Return (X, Y) of the center of cell containing provided text 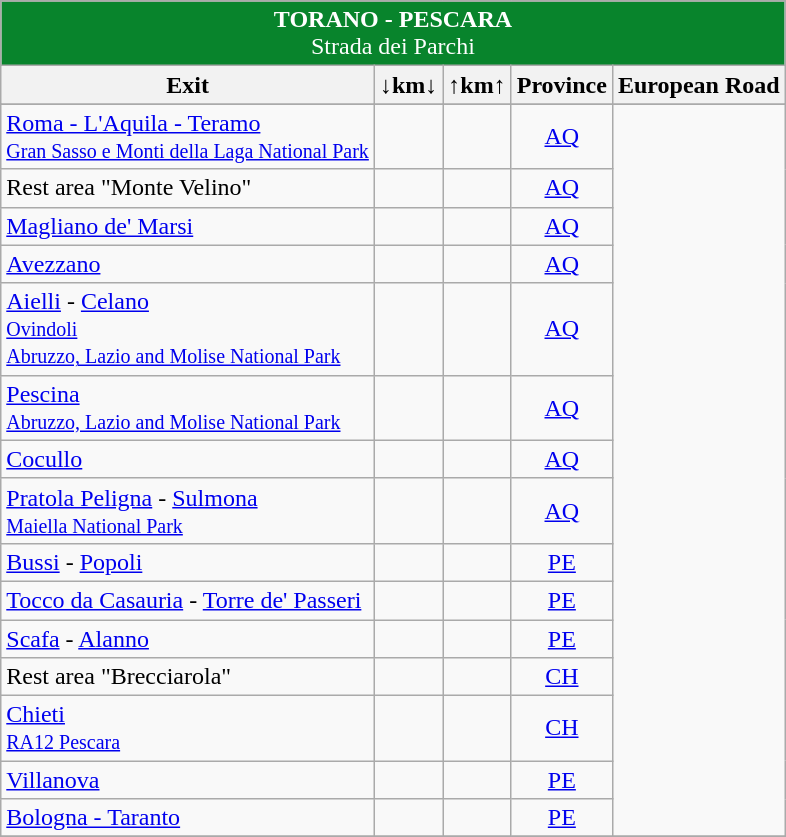
Scafa - Alanno (188, 639)
Magliano de' Marsi (188, 226)
↑km↑ (477, 85)
Rest area "Monte Velino" (188, 188)
Bologna - Taranto (188, 818)
Avezzano (188, 264)
TORANO - PESCARAStrada dei Parchi (393, 34)
Chieti RA12 Pescara (188, 728)
Rest area "Brecciarola" (188, 677)
Villanova (188, 780)
Pescina Abruzzo, Lazio and Molise National Park (188, 408)
Tocco da Casauria - Torre de' Passeri (188, 600)
Roma - L'Aquila - Teramo Gran Sasso e Monti della Laga National Park (188, 136)
Aielli - Celano Ovindoli Abruzzo, Lazio and Molise National Park (188, 329)
Province (562, 85)
Cocullo (188, 459)
Bussi - Popoli (188, 562)
Pratola Peligna - Sulmona Maiella National Park (188, 510)
↓km↓ (408, 85)
Exit (188, 85)
European Road (698, 85)
